Pinpoint the cell where the given text exists, returning its [X, Y] midpoint coordinate. 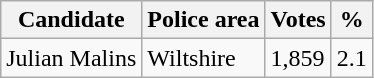
1,859 [298, 58]
Wiltshire [204, 58]
Julian Malins [72, 58]
% [352, 20]
Police area [204, 20]
Candidate [72, 20]
Votes [298, 20]
2.1 [352, 58]
